Pinpoint the cell where the given text exists, returning its (X, Y) midpoint coordinate. 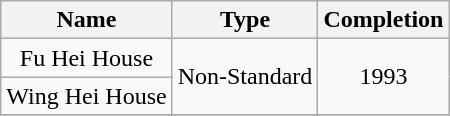
Fu Hei House (86, 58)
1993 (384, 77)
Wing Hei House (86, 96)
Completion (384, 20)
Non-Standard (245, 77)
Type (245, 20)
Name (86, 20)
